Capture the cell that displays the provided text and extract its [x, y] central coordinate. 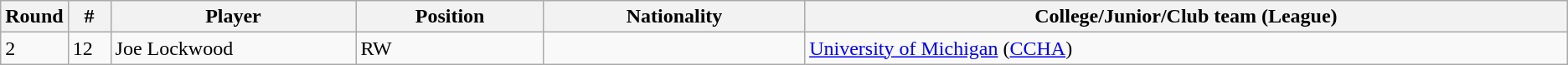
12 [89, 48]
Player [233, 17]
RW [450, 48]
College/Junior/Club team (League) [1186, 17]
Round [34, 17]
Joe Lockwood [233, 48]
2 [34, 48]
# [89, 17]
University of Michigan (CCHA) [1186, 48]
Nationality [673, 17]
Position [450, 17]
